Identify which cell holds the provided text, then report its [X, Y] central coordinate. 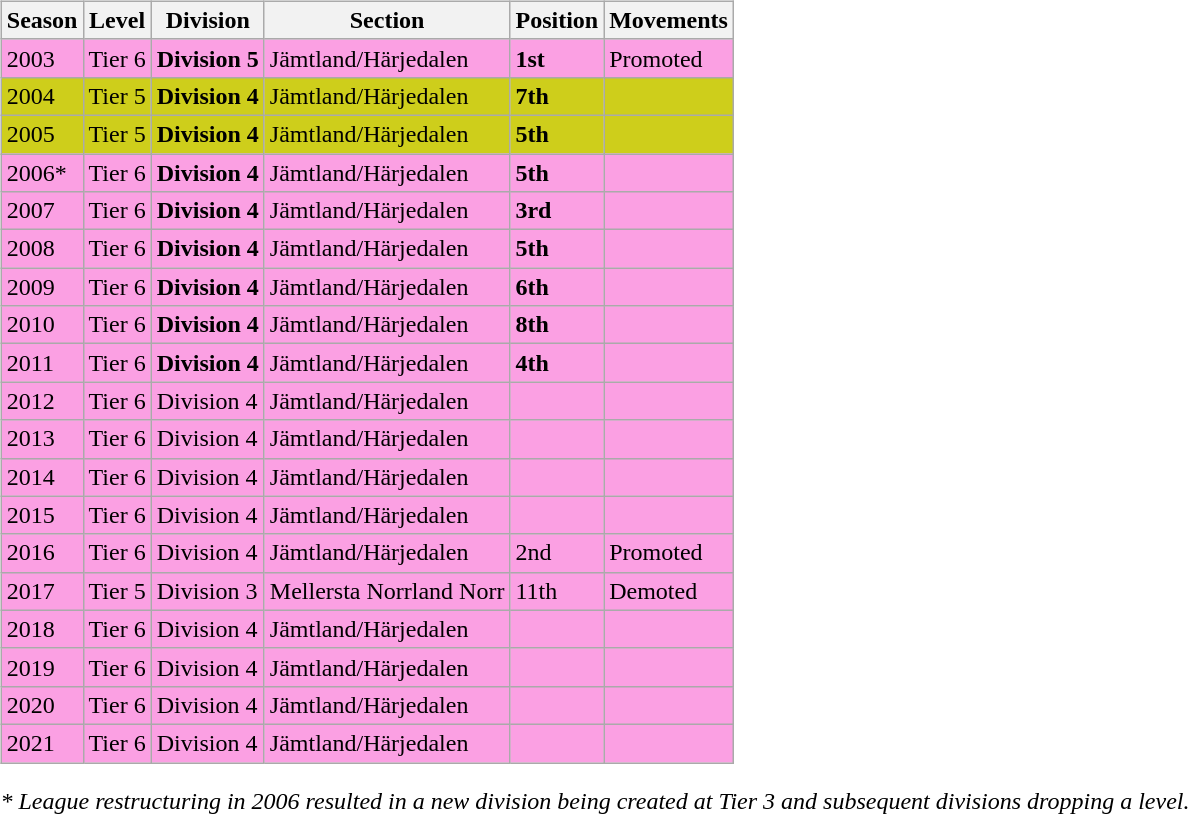
6th [557, 287]
2018 [42, 629]
Level [117, 20]
Mellersta Norrland Norr [387, 591]
2008 [42, 249]
2017 [42, 591]
11th [557, 591]
4th [557, 363]
7th [557, 96]
2013 [42, 439]
2010 [42, 325]
Movements [669, 20]
2007 [42, 211]
Position [557, 20]
Section [387, 20]
2005 [42, 134]
Division 3 [208, 591]
2016 [42, 553]
8th [557, 325]
2020 [42, 705]
2019 [42, 667]
Season [42, 20]
1st [557, 58]
2009 [42, 287]
2012 [42, 401]
Demoted [669, 591]
2015 [42, 515]
2014 [42, 477]
2nd [557, 553]
Division 5 [208, 58]
3rd [557, 211]
2006* [42, 173]
Division [208, 20]
2004 [42, 96]
2011 [42, 363]
2021 [42, 743]
2003 [42, 58]
